Pinpoint the cell where the given text exists, returning its [X, Y] midpoint coordinate. 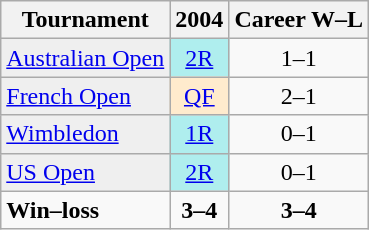
US Open [86, 172]
1–1 [299, 58]
French Open [86, 96]
Tournament [86, 20]
Wimbledon [86, 134]
Win–loss [86, 210]
2004 [200, 20]
Australian Open [86, 58]
2–1 [299, 96]
Career W–L [299, 20]
QF [200, 96]
1R [200, 134]
